Locate the cell with the specified text and output its (X, Y) center coordinate. 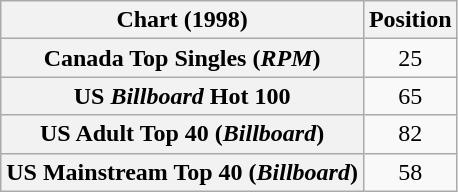
Chart (1998) (182, 20)
US Billboard Hot 100 (182, 96)
Canada Top Singles (RPM) (182, 58)
US Mainstream Top 40 (Billboard) (182, 172)
58 (410, 172)
25 (410, 58)
US Adult Top 40 (Billboard) (182, 134)
65 (410, 96)
82 (410, 134)
Position (410, 20)
